Detect which cell encompasses the target text, then output its [x, y] center coordinate. 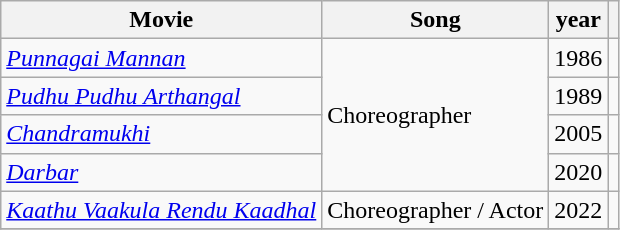
2020 [578, 172]
Choreographer [436, 115]
Chandramukhi [162, 134]
Darbar [162, 172]
Punnagai Mannan [162, 58]
2005 [578, 134]
year [578, 20]
Choreographer / Actor [436, 210]
Song [436, 20]
Movie [162, 20]
1989 [578, 96]
1986 [578, 58]
Pudhu Pudhu Arthangal [162, 96]
Kaathu Vaakula Rendu Kaadhal [162, 210]
2022 [578, 210]
